For the text-containing cell, return its midpoint in [x, y] coordinate format. 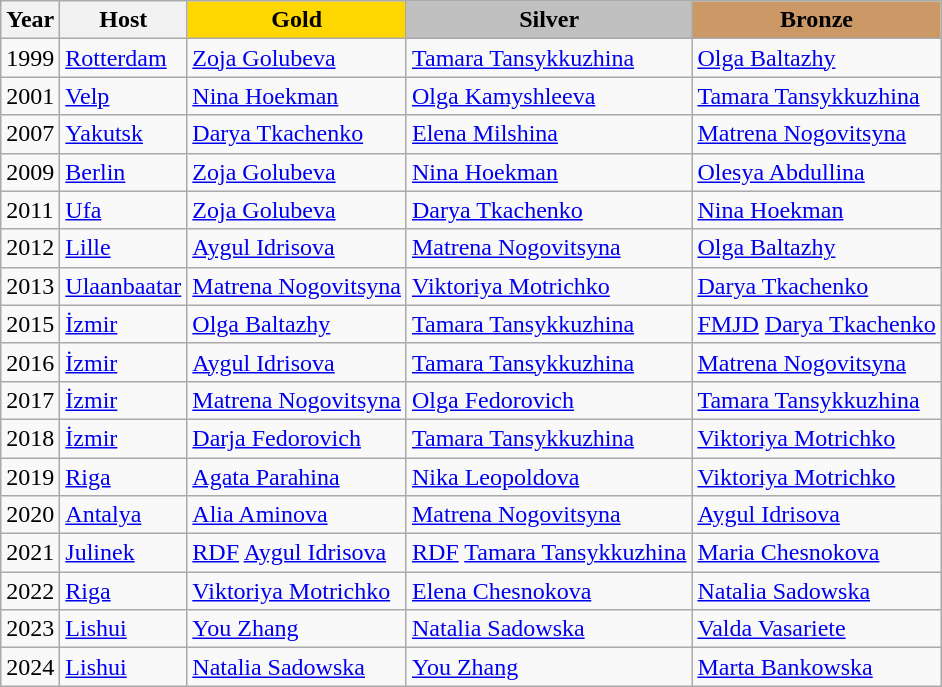
Velp [124, 96]
Antalya [124, 515]
2017 [30, 400]
RDF Aygul Idrisova [297, 553]
2013 [30, 286]
Silver [548, 20]
2001 [30, 96]
2021 [30, 553]
Elena Chesnokova [548, 591]
2007 [30, 134]
Elena Milshina [548, 134]
2012 [30, 248]
Nika Leopoldova [548, 477]
2023 [30, 629]
Marta Bankowska [816, 667]
Olga Kamyshleeva [548, 96]
Bronze [816, 20]
FMJD Darya Tkachenko [816, 324]
Year [30, 20]
2016 [30, 362]
2018 [30, 438]
Rotterdam [124, 58]
Lille [124, 248]
2020 [30, 515]
Agata Parahina [297, 477]
Olga Fedorovich [548, 400]
Gold [297, 20]
Darja Fedorovich [297, 438]
Yakutsk [124, 134]
Ulaanbaatar [124, 286]
Berlin [124, 172]
1999 [30, 58]
2011 [30, 210]
2015 [30, 324]
Alia Aminova [297, 515]
2022 [30, 591]
RDF Tamara Tansykkuzhina [548, 553]
Maria Chesnokova [816, 553]
Valda Vasariete [816, 629]
Julinek [124, 553]
Olesya Abdullina [816, 172]
2019 [30, 477]
Ufa [124, 210]
Host [124, 20]
2024 [30, 667]
2009 [30, 172]
